Determine the (X, Y) coordinate at the center of the cell enclosing the given text.  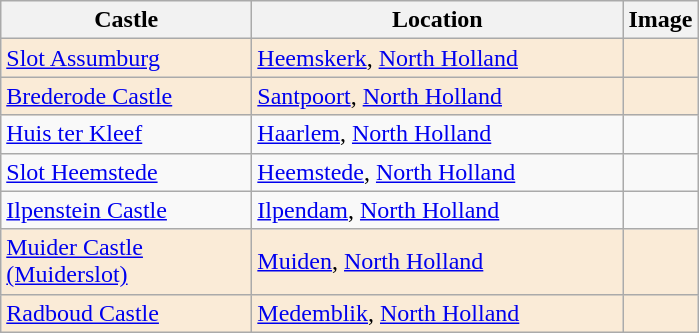
Santpoort, North Holland (438, 96)
Huis ter Kleef (126, 134)
Muiden, North Holland (438, 262)
Muider Castle (Muiderslot) (126, 262)
Heemstede, North Holland (438, 172)
Castle (126, 20)
Radboud Castle (126, 313)
Heemskerk, North Holland (438, 58)
Medemblik, North Holland (438, 313)
Haarlem, North Holland (438, 134)
Ilpenstein Castle (126, 210)
Brederode Castle (126, 96)
Slot Heemstede (126, 172)
Ilpendam, North Holland (438, 210)
Slot Assumburg (126, 58)
Location (438, 20)
Image (660, 20)
